Locate the cell with the specified text and output its [x, y] center coordinate. 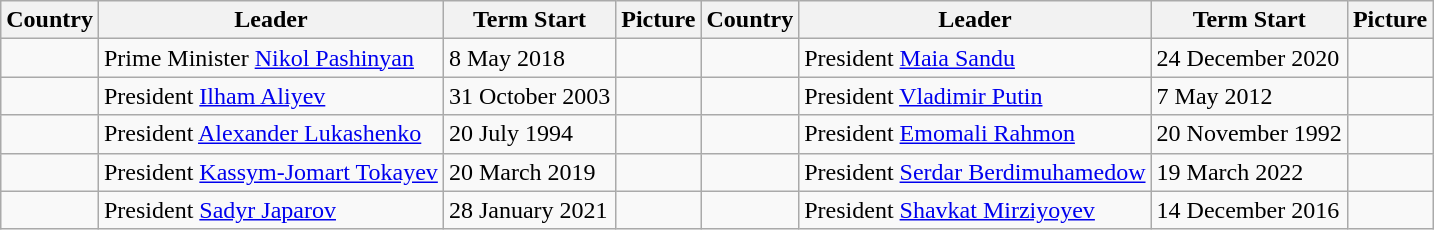
19 March 2022 [1249, 172]
20 November 1992 [1249, 134]
President Kassym-Jomart Tokayev [270, 172]
President Ilham Aliyev [270, 96]
8 May 2018 [529, 58]
Prime Minister Nikol Pashinyan [270, 58]
24 December 2020 [1249, 58]
President Serdar Berdimuhamedow [975, 172]
President Sadyr Japarov [270, 210]
7 May 2012 [1249, 96]
President Emomali Rahmon [975, 134]
20 July 1994 [529, 134]
President Shavkat Mirziyoyev [975, 210]
28 January 2021 [529, 210]
14 December 2016 [1249, 210]
31 October 2003 [529, 96]
President Maia Sandu [975, 58]
President Alexander Lukashenko [270, 134]
20 March 2019 [529, 172]
President Vladimir Putin [975, 96]
